Determine the (x, y) coordinate at the center of the cell enclosing the given text.  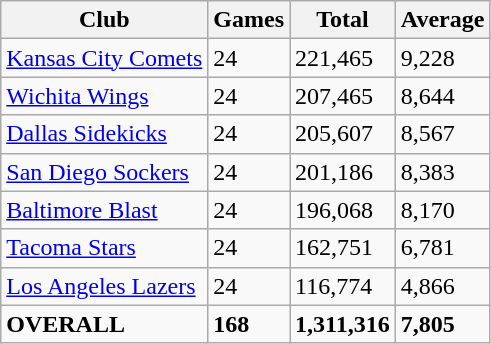
Games (249, 20)
Kansas City Comets (104, 58)
San Diego Sockers (104, 172)
Baltimore Blast (104, 210)
201,186 (343, 172)
Tacoma Stars (104, 248)
Club (104, 20)
4,866 (442, 286)
207,465 (343, 96)
205,607 (343, 134)
196,068 (343, 210)
Wichita Wings (104, 96)
8,383 (442, 172)
8,644 (442, 96)
6,781 (442, 248)
Los Angeles Lazers (104, 286)
116,774 (343, 286)
Total (343, 20)
1,311,316 (343, 324)
168 (249, 324)
7,805 (442, 324)
221,465 (343, 58)
8,567 (442, 134)
9,228 (442, 58)
8,170 (442, 210)
Average (442, 20)
OVERALL (104, 324)
162,751 (343, 248)
Dallas Sidekicks (104, 134)
